Detect which cell encompasses the target text, then output its (x, y) center coordinate. 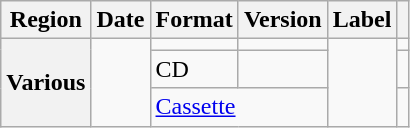
CD (194, 69)
Format (194, 20)
Region (46, 20)
Various (46, 82)
Version (282, 20)
Date (120, 20)
Cassette (238, 107)
Label (362, 20)
